Capture the cell that displays the provided text and extract its [x, y] central coordinate. 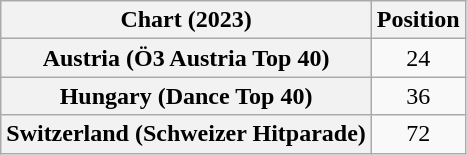
Switzerland (Schweizer Hitparade) [186, 134]
Hungary (Dance Top 40) [186, 96]
Position [418, 20]
36 [418, 96]
72 [418, 134]
Chart (2023) [186, 20]
24 [418, 58]
Austria (Ö3 Austria Top 40) [186, 58]
